Determine the [x, y] coordinate at the center of the cell enclosing the given text.  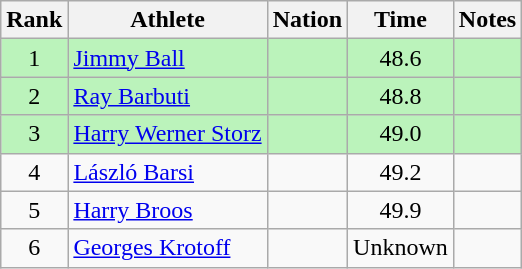
Harry Broos [168, 210]
5 [34, 210]
Time [401, 20]
2 [34, 96]
Georges Krotoff [168, 248]
Unknown [401, 248]
49.0 [401, 134]
László Barsi [168, 172]
Rank [34, 20]
Nation [307, 20]
1 [34, 58]
48.6 [401, 58]
49.9 [401, 210]
Jimmy Ball [168, 58]
Harry Werner Storz [168, 134]
48.8 [401, 96]
4 [34, 172]
49.2 [401, 172]
Ray Barbuti [168, 96]
6 [34, 248]
3 [34, 134]
Notes [487, 20]
Athlete [168, 20]
